From the cell containing the given text, extract its center point as (x, y) coordinate. 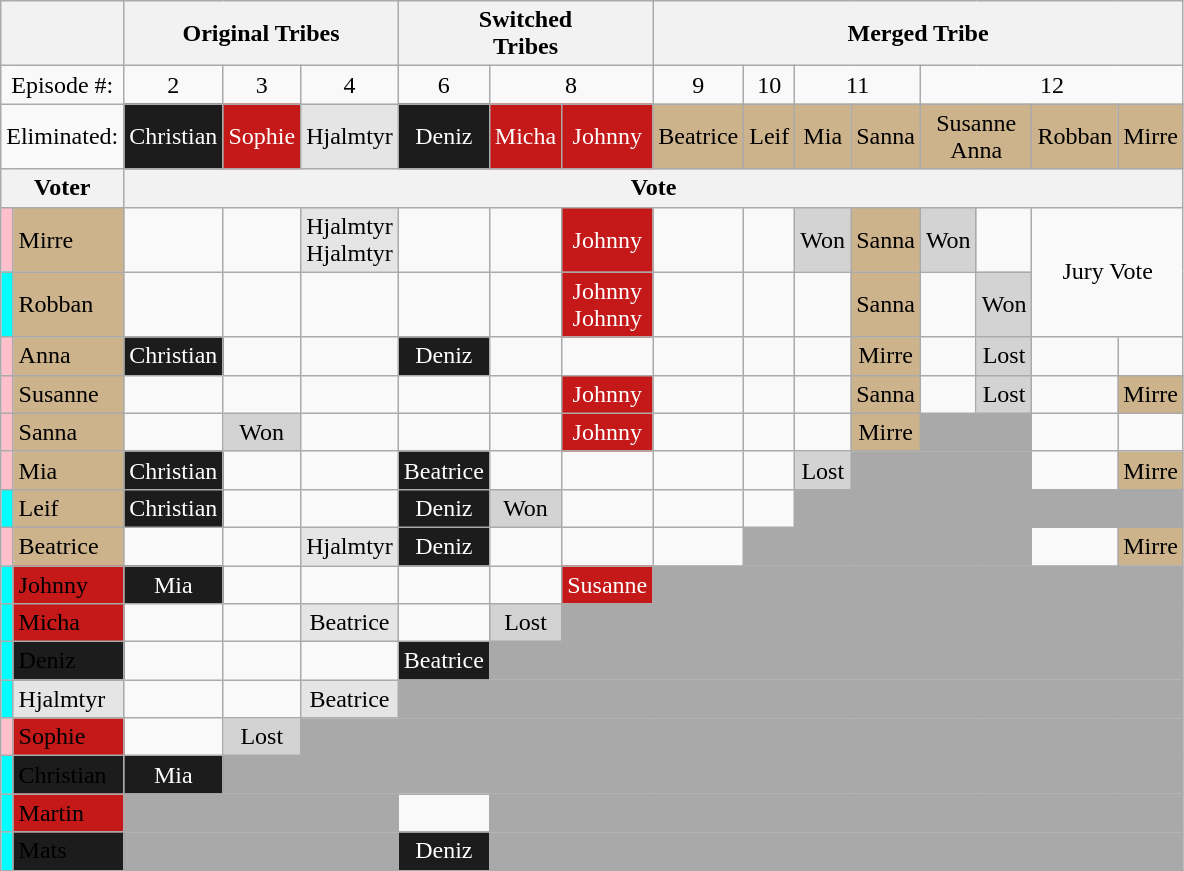
Merged Tribe (918, 34)
8 (570, 85)
6 (444, 85)
Anna (68, 356)
Mats (68, 851)
Jury Vote (1108, 272)
Original Tribes (262, 34)
Vote (654, 188)
3 (262, 85)
9 (698, 85)
HjalmtyrHjalmtyr (350, 240)
Martin (68, 813)
Episode #: (62, 85)
4 (350, 85)
2 (174, 85)
SwitchedTribes (525, 34)
SusanneAnna (976, 136)
12 (1052, 85)
Eliminated: (62, 136)
11 (858, 85)
10 (770, 85)
Voter (62, 188)
JohnnyJohnny (608, 304)
